Return [X, Y] of the center of cell containing provided text 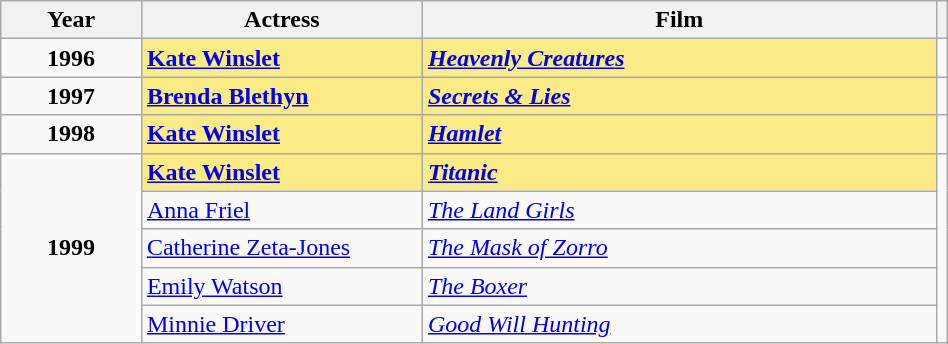
The Boxer [679, 286]
Film [679, 20]
1997 [72, 96]
Year [72, 20]
Emily Watson [282, 286]
Secrets & Lies [679, 96]
Hamlet [679, 134]
Minnie Driver [282, 324]
Anna Friel [282, 210]
The Mask of Zorro [679, 248]
Brenda Blethyn [282, 96]
1998 [72, 134]
Actress [282, 20]
Titanic [679, 172]
Catherine Zeta-Jones [282, 248]
1999 [72, 248]
1996 [72, 58]
Good Will Hunting [679, 324]
The Land Girls [679, 210]
Heavenly Creatures [679, 58]
